Find where the given text appears and provide that cell's center as [x, y] coordinate. 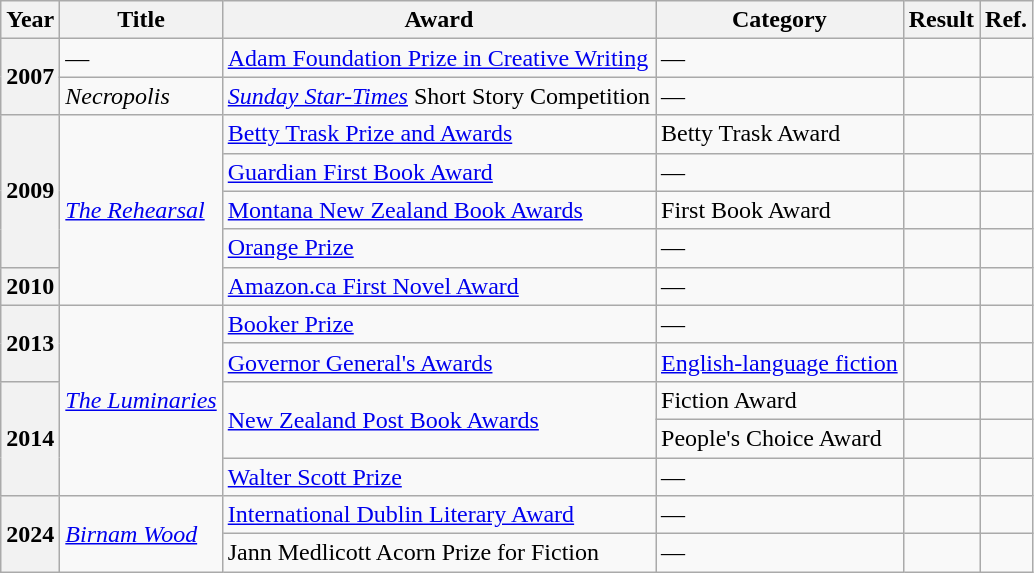
Booker Prize [438, 324]
Result [941, 20]
The Rehearsal [141, 210]
People's Choice Award [780, 438]
International Dublin Literary Award [438, 515]
2024 [30, 534]
Orange Prize [438, 248]
Amazon.ca First Novel Award [438, 286]
Ref. [1006, 20]
2013 [30, 343]
Governor General's Awards [438, 362]
New Zealand Post Book Awards [438, 419]
Montana New Zealand Book Awards [438, 210]
Category [780, 20]
Title [141, 20]
Year [30, 20]
Betty Trask Prize and Awards [438, 134]
2009 [30, 191]
Award [438, 20]
Walter Scott Prize [438, 477]
Jann Medlicott Acorn Prize for Fiction [438, 553]
Birnam Wood [141, 534]
Adam Foundation Prize in Creative Writing [438, 58]
2014 [30, 438]
First Book Award [780, 210]
Fiction Award [780, 400]
2010 [30, 286]
The Luminaries [141, 400]
Guardian First Book Award [438, 172]
Betty Trask Award [780, 134]
2007 [30, 77]
English-language fiction [780, 362]
Necropolis [141, 96]
Sunday Star-Times Short Story Competition [438, 96]
